Search for the cell housing the specified text and yield its (x, y) center coordinate. 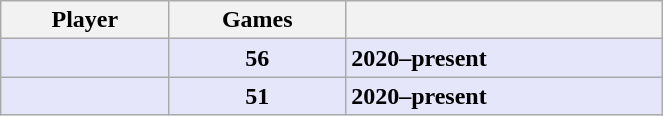
56 (258, 58)
Games (258, 20)
51 (258, 96)
Player (85, 20)
